Pinpoint the cell where the given text exists, returning its [X, Y] midpoint coordinate. 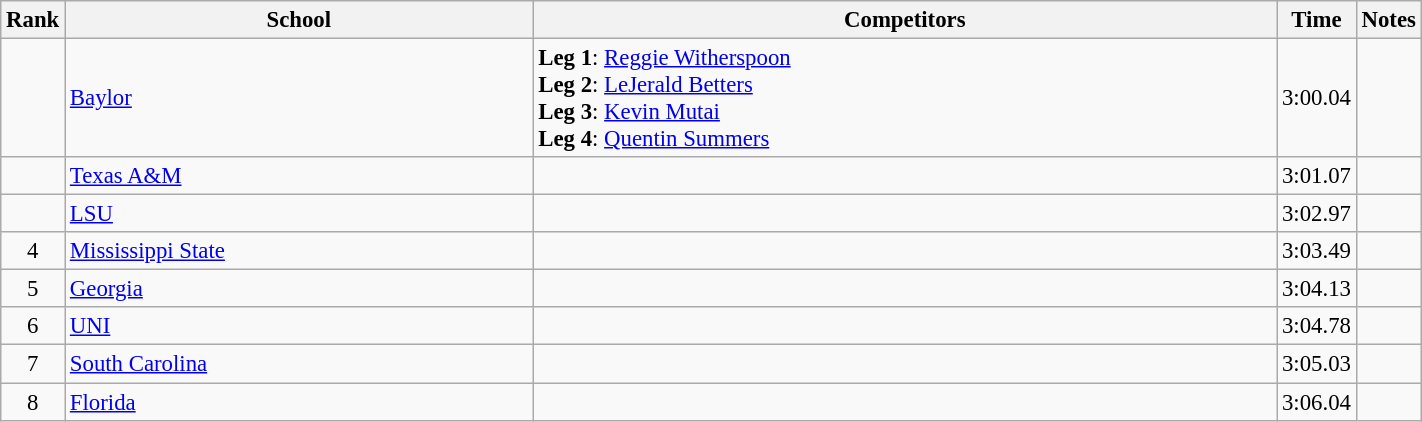
3:04.78 [1317, 327]
6 [33, 327]
8 [33, 402]
3:04.13 [1317, 289]
3:02.97 [1317, 214]
Mississippi State [299, 251]
School [299, 20]
4 [33, 251]
Notes [1388, 20]
7 [33, 364]
Time [1317, 20]
Baylor [299, 98]
UNI [299, 327]
Florida [299, 402]
3:05.03 [1317, 364]
Rank [33, 20]
Georgia [299, 289]
3:00.04 [1317, 98]
LSU [299, 214]
Competitors [905, 20]
3:01.07 [1317, 176]
3:03.49 [1317, 251]
3:06.04 [1317, 402]
5 [33, 289]
Texas A&M [299, 176]
Leg 1: Reggie Witherspoon Leg 2: LeJerald Betters Leg 3: Kevin Mutai Leg 4: Quentin Summers [905, 98]
South Carolina [299, 364]
